Pinpoint the cell where the given text exists, returning its [x, y] midpoint coordinate. 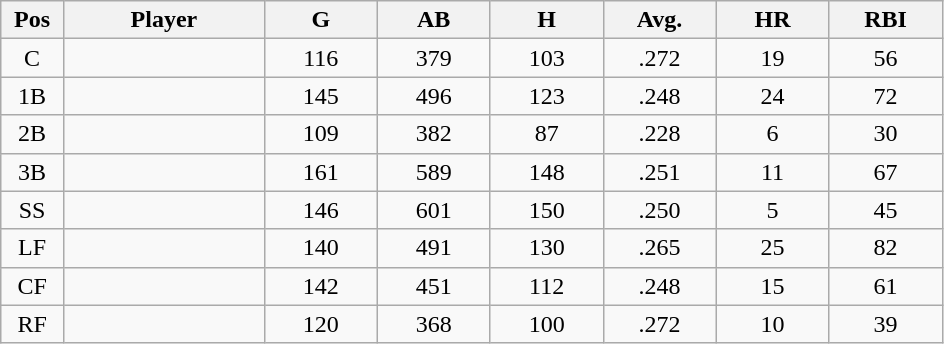
Avg. [660, 20]
109 [320, 134]
CF [32, 286]
3B [32, 172]
87 [546, 134]
.251 [660, 172]
5 [772, 210]
67 [886, 172]
145 [320, 96]
379 [434, 58]
LF [32, 248]
25 [772, 248]
Player [164, 20]
6 [772, 134]
61 [886, 286]
Pos [32, 20]
C [32, 58]
56 [886, 58]
116 [320, 58]
10 [772, 324]
100 [546, 324]
.228 [660, 134]
140 [320, 248]
24 [772, 96]
2B [32, 134]
161 [320, 172]
150 [546, 210]
146 [320, 210]
H [546, 20]
45 [886, 210]
103 [546, 58]
382 [434, 134]
19 [772, 58]
142 [320, 286]
HR [772, 20]
130 [546, 248]
148 [546, 172]
491 [434, 248]
368 [434, 324]
30 [886, 134]
.250 [660, 210]
AB [434, 20]
11 [772, 172]
1B [32, 96]
112 [546, 286]
RF [32, 324]
15 [772, 286]
.265 [660, 248]
123 [546, 96]
120 [320, 324]
82 [886, 248]
72 [886, 96]
RBI [886, 20]
SS [32, 210]
39 [886, 324]
G [320, 20]
601 [434, 210]
589 [434, 172]
451 [434, 286]
496 [434, 96]
